Return [x, y] of the center of cell containing provided text 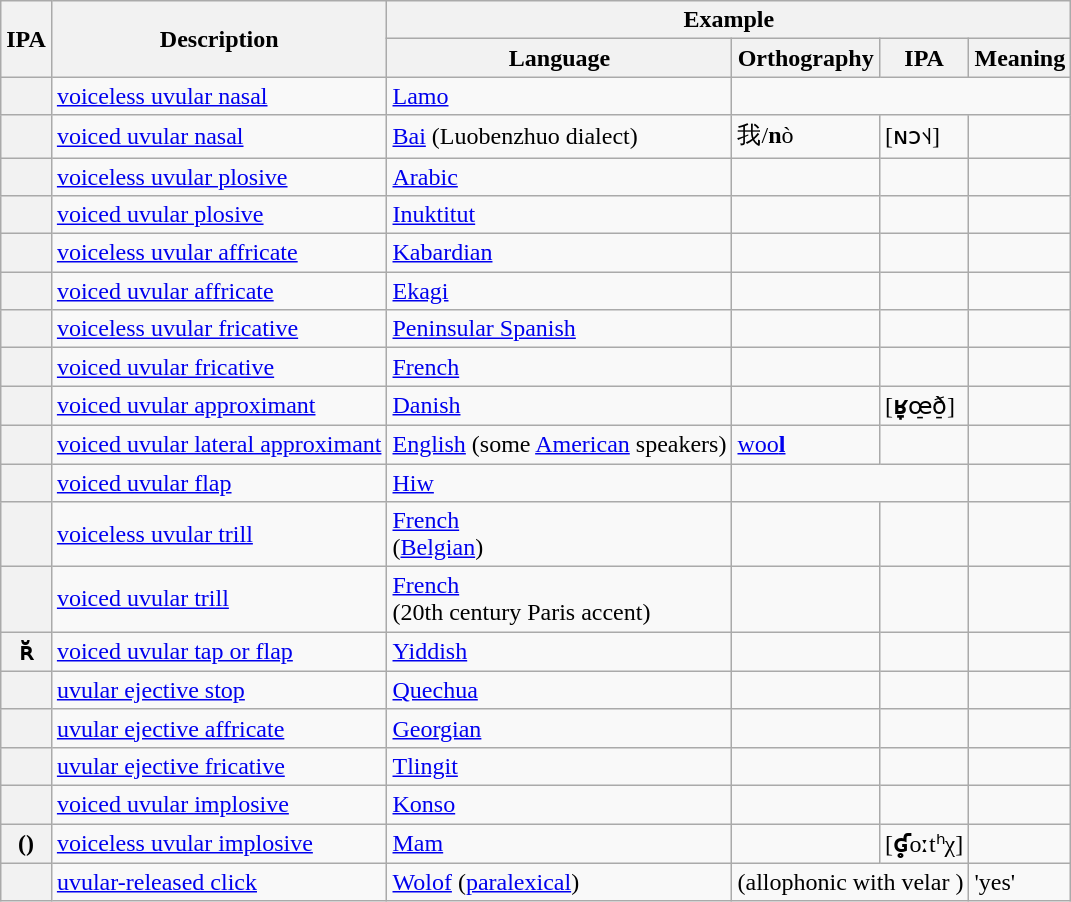
() [26, 844]
Danish [560, 406]
[ʛ̥oːtʰχ] [924, 844]
Georgian [560, 728]
voiced uvular nasal [219, 136]
uvular ejective fricative [219, 766]
voiced uvular tap or flap [219, 652]
'yes' [1020, 882]
French(20th century Paris accent) [560, 600]
Inuktitut [560, 215]
Description [219, 39]
voiceless uvular implosive [219, 844]
Wolof (paralexical) [560, 882]
English (some American speakers) [560, 444]
[ʁ̞œ̠ð̠] [924, 406]
voiced uvular lateral approximant [219, 444]
Yiddish [560, 652]
Konso [560, 804]
Ekagi [560, 291]
Tlingit [560, 766]
Example [729, 20]
voiced uvular approximant [219, 406]
voiceless uvular affricate [219, 253]
wool [806, 444]
[ɴɔ˦˨] [924, 136]
uvular ejective stop [219, 690]
Bai (Luobenzhuo dialect) [560, 136]
Kabardian [560, 253]
voiced uvular implosive [219, 804]
Arabic [560, 177]
ʀ̆ [26, 652]
voiced uvular flap [219, 483]
Language [560, 58]
French [560, 367]
voiceless uvular fricative [219, 329]
voiceless uvular plosive [219, 177]
uvular ejective affricate [219, 728]
Peninsular Spanish [560, 329]
Mam [560, 844]
Quechua [560, 690]
French(Belgian) [560, 534]
voiceless uvular trill [219, 534]
(allophonic with velar ) [850, 882]
voiceless uvular nasal [219, 96]
Meaning [1020, 58]
Hiw [560, 483]
voiced uvular fricative [219, 367]
我/nò [806, 136]
Orthography [806, 58]
voiced uvular trill [219, 600]
Lamo [560, 96]
uvular-released click [219, 882]
voiced uvular plosive [219, 215]
voiced uvular affricate [219, 291]
